Capture the cell that displays the provided text and extract its (x, y) central coordinate. 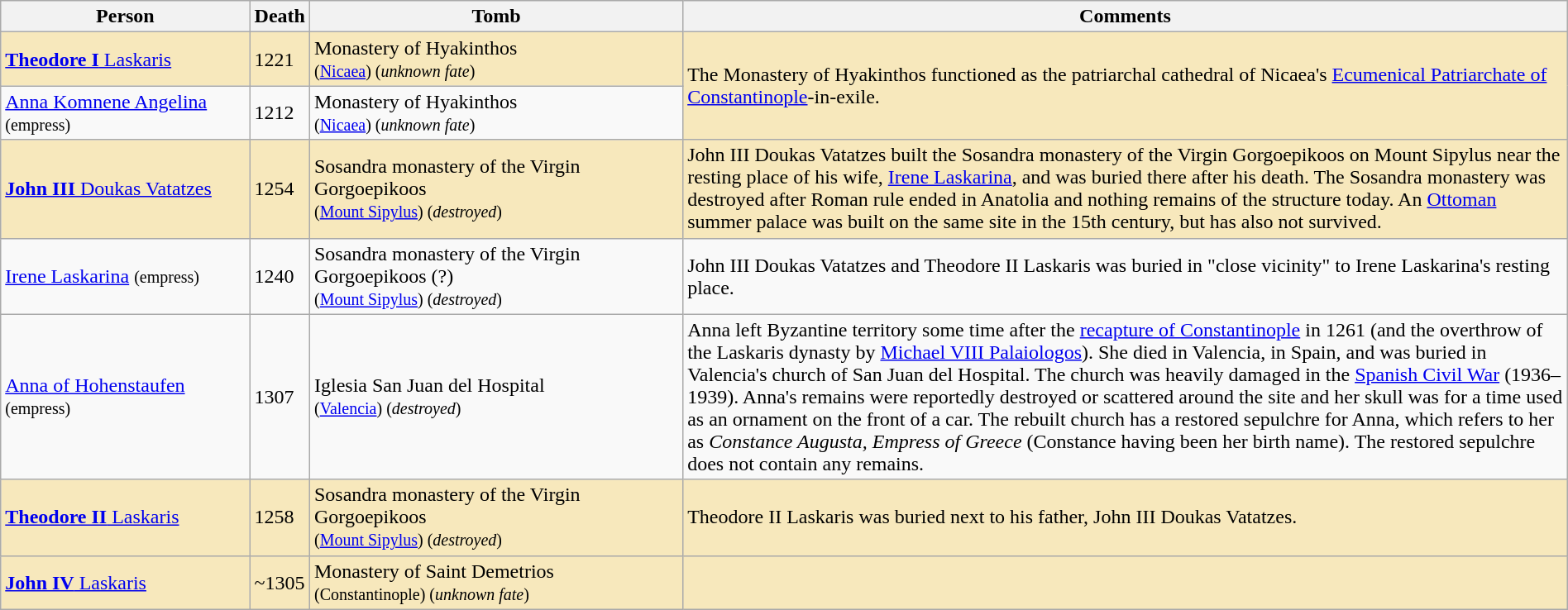
1212 (280, 112)
Comments (1126, 17)
Monastery of Saint Demetrios(Constantinople) (unknown fate) (496, 582)
Death (280, 17)
1258 (280, 517)
Theodore I Laskaris (126, 60)
Person (126, 17)
Sosandra monastery of the Virgin Gorgoepikoos (?)(Mount Sipylus) (destroyed) (496, 276)
~1305 (280, 582)
1254 (280, 188)
Iglesia San Juan del Hospital(Valencia) (destroyed) (496, 397)
The Monastery of Hyakinthos functioned as the patriarchal cathedral of Nicaea's Ecumenical Patriarchate of Constantinople-in-exile. (1126, 86)
John IV Laskaris (126, 582)
Theodore II Laskaris was buried next to his father, John III Doukas Vatatzes. (1126, 517)
Anna Komnene Angelina (empress) (126, 112)
Theodore II Laskaris (126, 517)
John III Doukas Vatatzes (126, 188)
1221 (280, 60)
Irene Laskarina (empress) (126, 276)
Tomb (496, 17)
1307 (280, 397)
1240 (280, 276)
Anna of Hohenstaufen (empress) (126, 397)
John III Doukas Vatatzes and Theodore II Laskaris was buried in "close vicinity" to Irene Laskarina's resting place. (1126, 276)
